Return the [X, Y] coordinate for the center point of the cell that contains the specified text.  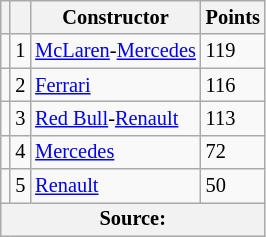
McLaren-Mercedes [115, 51]
Renault [115, 186]
5 [20, 186]
4 [20, 152]
119 [233, 51]
1 [20, 51]
113 [233, 118]
Red Bull-Renault [115, 118]
Points [233, 17]
Ferrari [115, 85]
2 [20, 85]
72 [233, 152]
Constructor [115, 17]
Source: [133, 219]
3 [20, 118]
50 [233, 186]
Mercedes [115, 152]
116 [233, 85]
